Return [X, Y] of the center of cell containing provided text 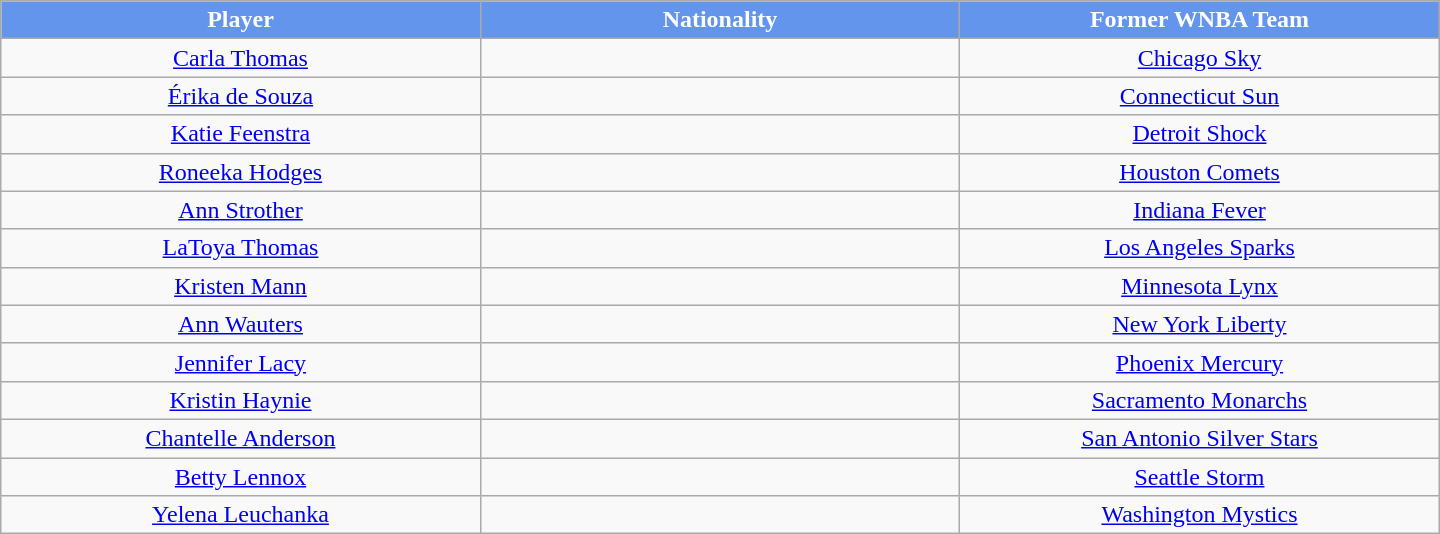
Indiana Fever [1200, 210]
Kristin Haynie [240, 400]
LaToya Thomas [240, 248]
Betty Lennox [240, 477]
Ann Wauters [240, 324]
Chicago Sky [1200, 58]
Kristen Mann [240, 286]
San Antonio Silver Stars [1200, 438]
Former WNBA Team [1200, 20]
Roneeka Hodges [240, 172]
Nationality [720, 20]
Connecticut Sun [1200, 96]
Minnesota Lynx [1200, 286]
Jennifer Lacy [240, 362]
Player [240, 20]
Phoenix Mercury [1200, 362]
Érika de Souza [240, 96]
Los Angeles Sparks [1200, 248]
Seattle Storm [1200, 477]
Washington Mystics [1200, 515]
Chantelle Anderson [240, 438]
Carla Thomas [240, 58]
Sacramento Monarchs [1200, 400]
Houston Comets [1200, 172]
Katie Feenstra [240, 134]
Yelena Leuchanka [240, 515]
New York Liberty [1200, 324]
Detroit Shock [1200, 134]
Ann Strother [240, 210]
